From the cell containing the given text, extract its center point as [X, Y] coordinate. 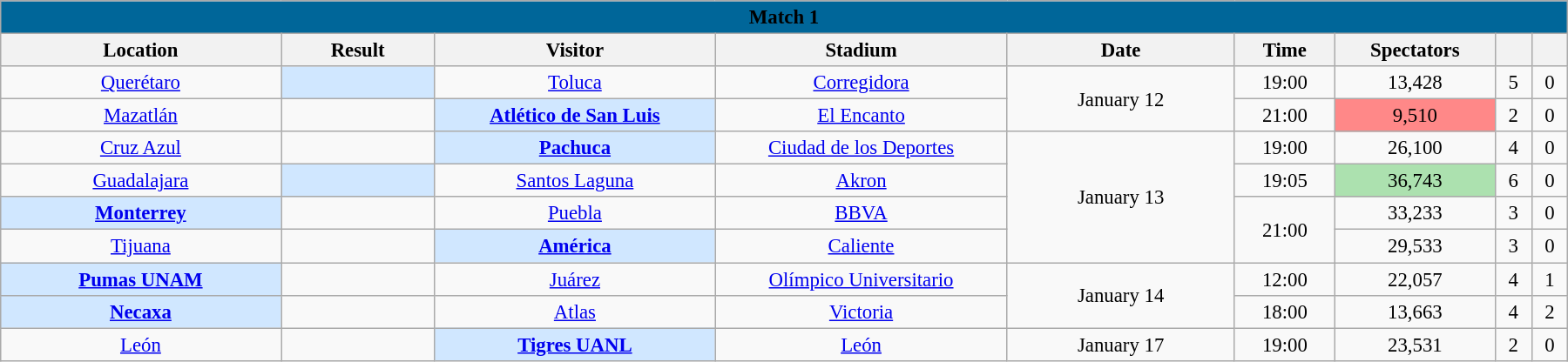
Olímpico Universitario [861, 279]
22,057 [1415, 279]
23,531 [1415, 345]
Necaxa [141, 312]
Juárez [575, 279]
1 [1550, 279]
Atlas [575, 312]
Guadalajara [141, 181]
Result [358, 50]
Match 1 [784, 17]
Cruz Azul [141, 148]
Victoria [861, 312]
Mazatlán [141, 116]
12:00 [1284, 279]
Caliente [861, 246]
January 12 [1120, 99]
19:05 [1284, 181]
18:00 [1284, 312]
Toluca [575, 83]
36,743 [1415, 181]
Pachuca [575, 148]
Santos Laguna [575, 181]
Ciudad de los Deportes [861, 148]
9,510 [1415, 116]
Pumas UNAM [141, 279]
El Encanto [861, 116]
Time [1284, 50]
January 14 [1120, 296]
13,663 [1415, 312]
Spectators [1415, 50]
January 17 [1120, 345]
29,533 [1415, 246]
América [575, 246]
26,100 [1415, 148]
5 [1513, 83]
6 [1513, 181]
13,428 [1415, 83]
Atlético de San Luis [575, 116]
Stadium [861, 50]
January 13 [1120, 197]
Tigres UANL [575, 345]
Date [1120, 50]
Puebla [575, 213]
BBVA [861, 213]
Querétaro [141, 83]
Location [141, 50]
Visitor [575, 50]
Corregidora [861, 83]
Monterrey [141, 213]
Tijuana [141, 246]
33,233 [1415, 213]
Akron [861, 181]
